Extract the (x, y) coordinate from the center of the cell holding the provided text.  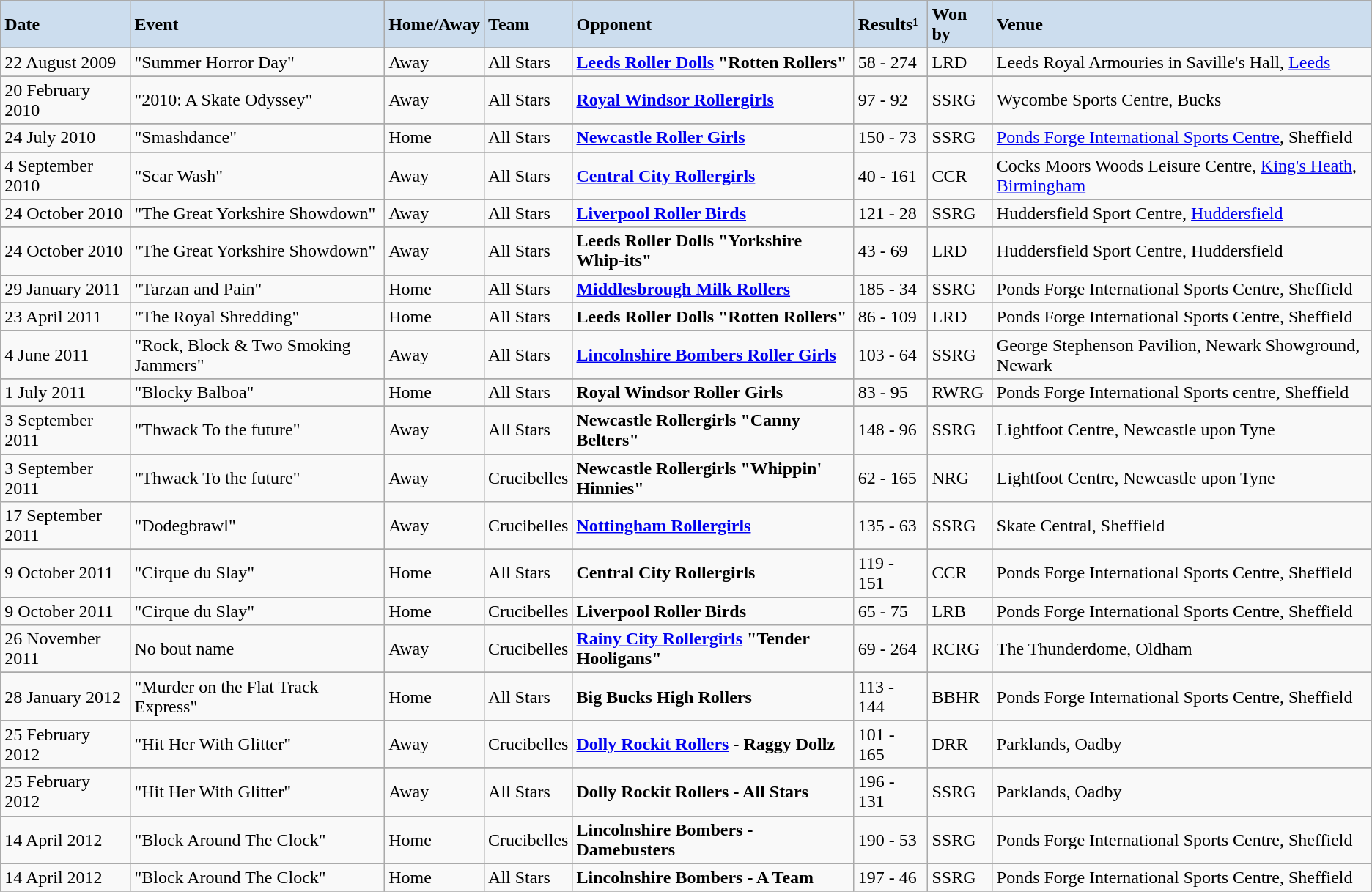
Royal Windsor Roller Girls (713, 392)
83 - 95 (891, 392)
Venue (1181, 25)
65 - 75 (891, 611)
26 November 2011 (66, 649)
4 September 2010 (66, 176)
20 February 2010 (66, 100)
BBHR (960, 696)
150 - 73 (891, 138)
69 - 264 (891, 649)
Home/Away (435, 25)
"Rock, Block & Two Smoking Jammers" (258, 355)
135 - 63 (891, 526)
Lincolnshire Bombers - Damebusters (713, 840)
Royal Windsor Rollergirls (713, 100)
LRB (960, 611)
Skate Central, Sheffield (1181, 526)
Date (66, 25)
Lincolnshire Bombers - A Team (713, 877)
Nottingham Rollergirls (713, 526)
29 January 2011 (66, 289)
Dolly Rockit Rollers - Raggy Dollz (713, 745)
86 - 109 (891, 317)
119 - 151 (891, 573)
"Summer Horror Day" (258, 62)
103 - 64 (891, 355)
"Blocky Balboa" (258, 392)
28 January 2012 (66, 696)
1 July 2011 (66, 392)
196 - 131 (891, 792)
No bout name (258, 649)
George Stephenson Pavilion, Newark Showground, Newark (1181, 355)
"2010: A Skate Odyssey" (258, 100)
"Dodegbrawl" (258, 526)
Team (528, 25)
Event (258, 25)
23 April 2011 (66, 317)
Won by (960, 25)
"Smashdance" (258, 138)
Wycombe Sports Centre, Bucks (1181, 100)
40 - 161 (891, 176)
185 - 34 (891, 289)
Leeds Royal Armouries in Saville's Hall, Leeds (1181, 62)
Lincolnshire Bombers Roller Girls (713, 355)
RWRG (960, 392)
24 July 2010 (66, 138)
Ponds Forge International Sports centre, Sheffield (1181, 392)
197 - 46 (891, 877)
NRG (960, 478)
Middlesbrough Milk Rollers (713, 289)
Cocks Moors Woods Leisure Centre, King's Heath, Birmingham (1181, 176)
Newcastle Rollergirls "Whippin' Hinnies" (713, 478)
121 - 28 (891, 213)
17 September 2011 (66, 526)
Rainy City Rollergirls "Tender Hooligans" (713, 649)
The Thunderdome, Oldham (1181, 649)
148 - 96 (891, 430)
113 - 144 (891, 696)
Opponent (713, 25)
Leeds Roller Dolls "Yorkshire Whip-its" (713, 251)
Big Bucks High Rollers (713, 696)
62 - 165 (891, 478)
22 August 2009 (66, 62)
101 - 165 (891, 745)
"The Royal Shredding" (258, 317)
"Murder on the Flat Track Express" (258, 696)
"Scar Wash" (258, 176)
DRR (960, 745)
"Tarzan and Pain" (258, 289)
97 - 92 (891, 100)
RCRG (960, 649)
Dolly Rockit Rollers - All Stars (713, 792)
Results¹ (891, 25)
Newcastle Roller Girls (713, 138)
58 - 274 (891, 62)
43 - 69 (891, 251)
4 June 2011 (66, 355)
Newcastle Rollergirls "Canny Belters" (713, 430)
190 - 53 (891, 840)
